Determine the [X, Y] coordinate at the center of the cell enclosing the given text.  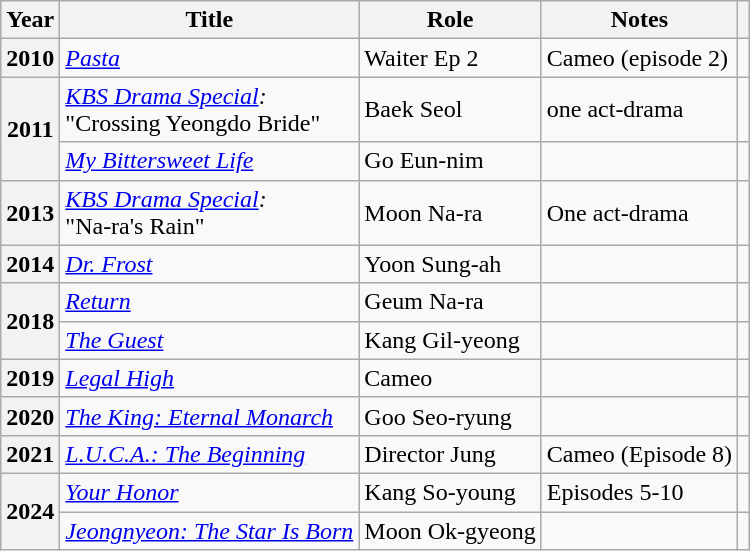
Goo Seo-ryung [450, 416]
The Guest [210, 340]
Go Eun-nim [450, 161]
Moon Ok-gyeong [450, 531]
Yoon Sung-ah [450, 264]
Year [30, 20]
2014 [30, 264]
Waiter Ep 2 [450, 58]
Pasta [210, 58]
Moon Na-ra [450, 212]
Cameo (Episode 8) [639, 454]
Role [450, 20]
KBS Drama Special:"Crossing Yeongdo Bride" [210, 110]
The King: Eternal Monarch [210, 416]
Director Jung [450, 454]
Geum Na-ra [450, 302]
Kang So-young [450, 492]
KBS Drama Special:"Na-ra's Rain" [210, 212]
2013 [30, 212]
Title [210, 20]
2018 [30, 321]
2019 [30, 378]
Cameo (episode 2) [639, 58]
Kang Gil-yeong [450, 340]
Return [210, 302]
2011 [30, 128]
Episodes 5-10 [639, 492]
L.U.C.A.: The Beginning [210, 454]
one act-drama [639, 110]
2010 [30, 58]
One act-drama [639, 212]
Jeongnyeon: The Star Is Born [210, 531]
2021 [30, 454]
Your Honor [210, 492]
Dr. Frost [210, 264]
Notes [639, 20]
My Bittersweet Life [210, 161]
Cameo [450, 378]
Baek Seol [450, 110]
2020 [30, 416]
Legal High [210, 378]
2024 [30, 511]
